Detect which cell encompasses the target text, then output its (X, Y) center coordinate. 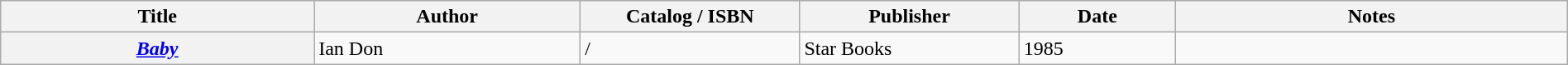
Date (1097, 17)
Star Books (910, 48)
Publisher (910, 17)
Ian Don (447, 48)
Catalog / ISBN (690, 17)
/ (690, 48)
Author (447, 17)
1985 (1097, 48)
Notes (1372, 17)
Title (157, 17)
Baby (157, 48)
